Pinpoint the cell where the given text exists, returning its (x, y) midpoint coordinate. 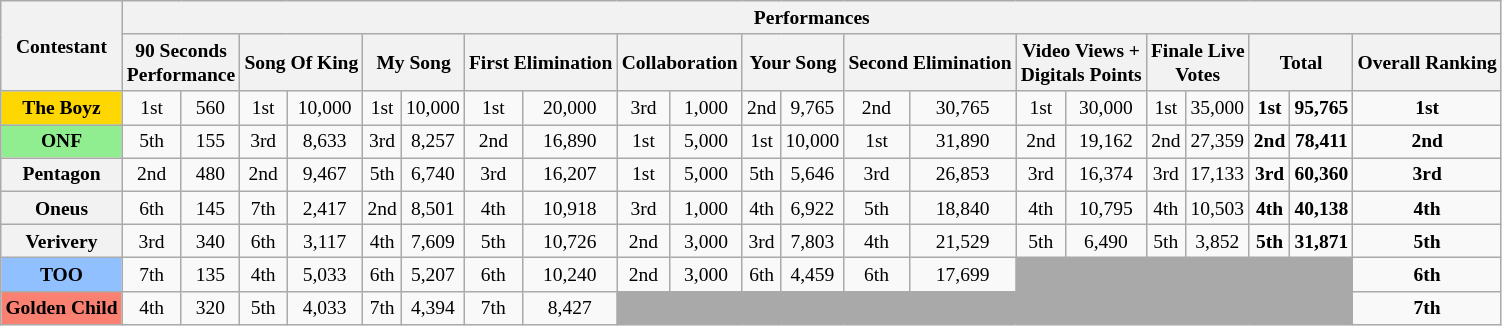
5,033 (324, 274)
8,257 (432, 142)
3,852 (1217, 240)
First Elimination (540, 62)
Contestant (62, 46)
30,000 (1106, 108)
8,633 (324, 142)
31,890 (962, 142)
35,000 (1217, 108)
Golden Child (62, 308)
Video Views + Digitals Points (1081, 62)
Overall Ranking (1428, 62)
480 (210, 174)
10,240 (570, 274)
17,133 (1217, 174)
78,411 (1322, 142)
3,117 (324, 240)
ONF (62, 142)
My Song (414, 62)
18,840 (962, 208)
2,417 (324, 208)
Performances (812, 18)
Second Elimination (930, 62)
6,490 (1106, 240)
Finale Live Votes (1198, 62)
27,359 (1217, 142)
Total (1301, 62)
10,918 (570, 208)
Collaboration (680, 62)
60,360 (1322, 174)
The Boyz (62, 108)
5,646 (812, 174)
7,609 (432, 240)
9,765 (812, 108)
4,033 (324, 308)
10,726 (570, 240)
90 SecondsPerformance (181, 62)
155 (210, 142)
17,699 (962, 274)
Verivery (62, 240)
20,000 (570, 108)
TOO (62, 274)
40,138 (1322, 208)
10,795 (1106, 208)
Oneus (62, 208)
Pentagon (62, 174)
340 (210, 240)
Your Song (792, 62)
Song Of King (302, 62)
4,394 (432, 308)
560 (210, 108)
8,427 (570, 308)
95,765 (1322, 108)
31,871 (1322, 240)
9,467 (324, 174)
30,765 (962, 108)
19,162 (1106, 142)
16,890 (570, 142)
10,503 (1217, 208)
7,803 (812, 240)
145 (210, 208)
135 (210, 274)
8,501 (432, 208)
26,853 (962, 174)
4,459 (812, 274)
320 (210, 308)
6,922 (812, 208)
6,740 (432, 174)
5,207 (432, 274)
21,529 (962, 240)
16,374 (1106, 174)
16,207 (570, 174)
